Output the (X, Y) coordinate of the center of the cell containing the given text.  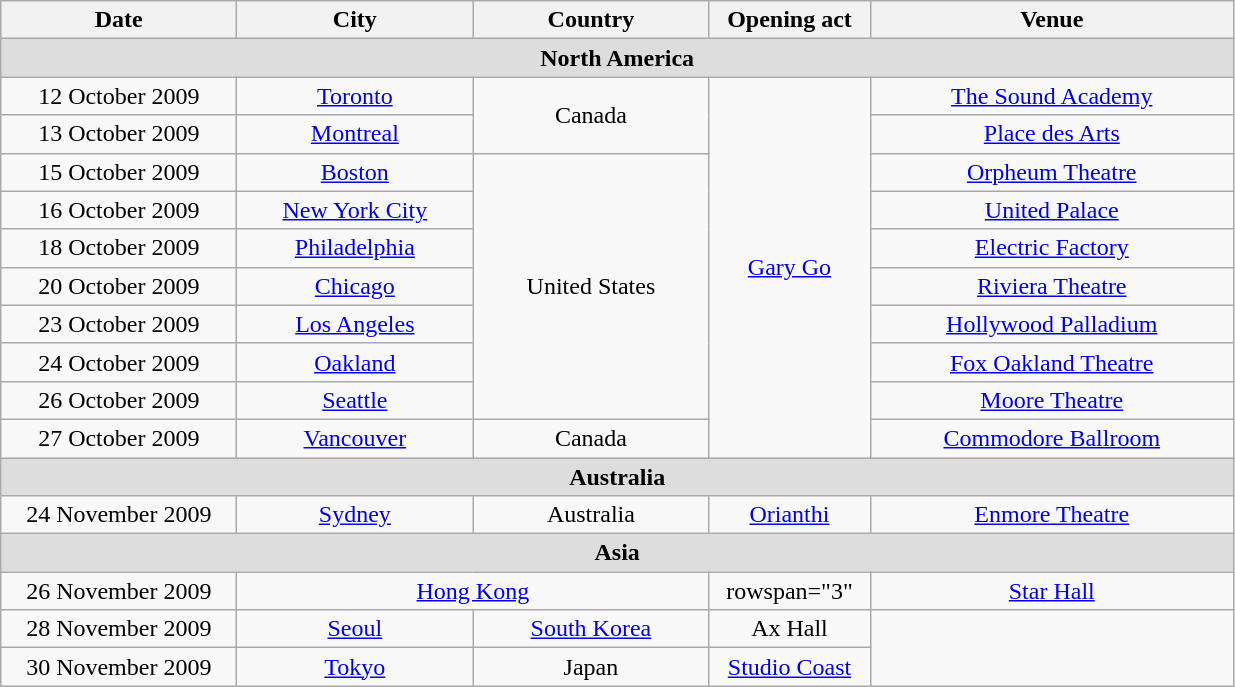
Montreal (355, 134)
Gary Go (790, 268)
Orianthi (790, 515)
Seattle (355, 400)
Moore Theatre (1052, 400)
Star Hall (1052, 591)
rowspan="3" (790, 591)
United Palace (1052, 210)
Studio Coast (790, 667)
15 October 2009 (119, 172)
Place des Arts (1052, 134)
Sydney (355, 515)
24 November 2009 (119, 515)
Riviera Theatre (1052, 286)
Commodore Ballroom (1052, 438)
Country (591, 20)
23 October 2009 (119, 324)
Enmore Theatre (1052, 515)
Philadelphia (355, 248)
Date (119, 20)
Tokyo (355, 667)
United States (591, 286)
13 October 2009 (119, 134)
Venue (1052, 20)
Los Angeles (355, 324)
Fox Oakland Theatre (1052, 362)
20 October 2009 (119, 286)
Oakland (355, 362)
16 October 2009 (119, 210)
New York City (355, 210)
Hong Kong (473, 591)
South Korea (591, 629)
26 October 2009 (119, 400)
City (355, 20)
Boston (355, 172)
Opening act (790, 20)
26 November 2009 (119, 591)
28 November 2009 (119, 629)
18 October 2009 (119, 248)
Ax Hall (790, 629)
Chicago (355, 286)
12 October 2009 (119, 96)
27 October 2009 (119, 438)
Seoul (355, 629)
Hollywood Palladium (1052, 324)
Orpheum Theatre (1052, 172)
30 November 2009 (119, 667)
Asia (618, 553)
Japan (591, 667)
Electric Factory (1052, 248)
24 October 2009 (119, 362)
The Sound Academy (1052, 96)
Toronto (355, 96)
Vancouver (355, 438)
North America (618, 58)
